Locate the cell with the specified text and output its [x, y] center coordinate. 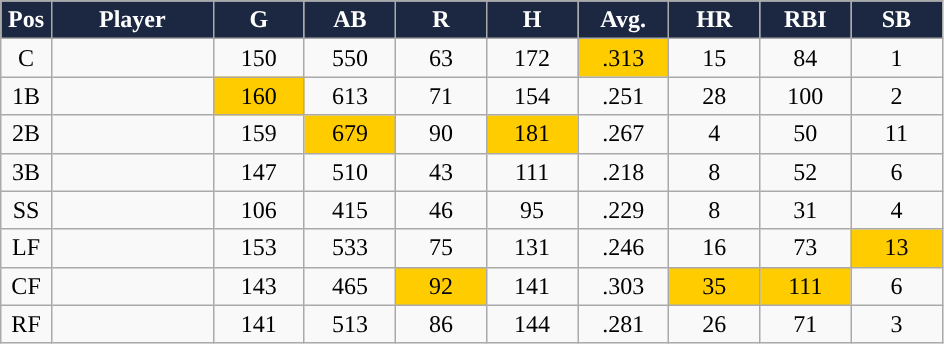
Avg. [624, 20]
AB [350, 20]
63 [440, 58]
28 [714, 96]
35 [714, 286]
.251 [624, 96]
154 [532, 96]
HR [714, 20]
84 [806, 58]
1B [26, 96]
.313 [624, 58]
CF [26, 286]
15 [714, 58]
75 [440, 248]
50 [806, 134]
172 [532, 58]
95 [532, 210]
SS [26, 210]
90 [440, 134]
150 [258, 58]
144 [532, 324]
73 [806, 248]
131 [532, 248]
533 [350, 248]
R [440, 20]
H [532, 20]
.218 [624, 172]
153 [258, 248]
RBI [806, 20]
3B [26, 172]
16 [714, 248]
C [26, 58]
159 [258, 134]
100 [806, 96]
160 [258, 96]
SB [896, 20]
92 [440, 286]
143 [258, 286]
RF [26, 324]
Player [132, 20]
181 [532, 134]
52 [806, 172]
13 [896, 248]
2 [896, 96]
86 [440, 324]
.267 [624, 134]
415 [350, 210]
.281 [624, 324]
43 [440, 172]
147 [258, 172]
Pos [26, 20]
2B [26, 134]
465 [350, 286]
46 [440, 210]
31 [806, 210]
513 [350, 324]
26 [714, 324]
510 [350, 172]
106 [258, 210]
3 [896, 324]
679 [350, 134]
11 [896, 134]
.229 [624, 210]
LF [26, 248]
550 [350, 58]
1 [896, 58]
G [258, 20]
.303 [624, 286]
.246 [624, 248]
613 [350, 96]
